From the cell containing the given text, extract its center point as (X, Y) coordinate. 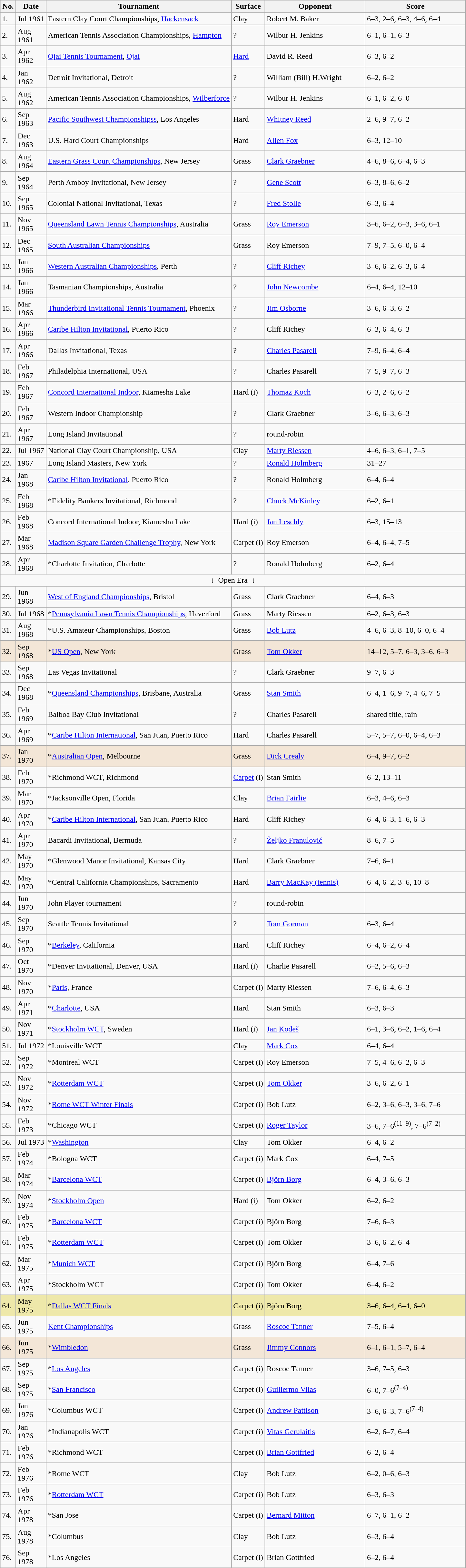
*Fidelity Bankers Invitational, Richmond (139, 501)
6–4, 7–6 (415, 1263)
22. (8, 451)
*US Open, New York (139, 651)
6–7, 6–1, 6–2 (415, 1515)
31–27 (415, 463)
51. (8, 1046)
27. (8, 543)
Sep 1963 (31, 119)
Željko Franulović (315, 840)
Aug 1962 (31, 98)
Jan 1962 (31, 77)
6–3, 12–10 (415, 140)
38. (8, 777)
76. (8, 1558)
4–6, 6–3, 6–1, 7–5 (415, 451)
24. (8, 479)
7–5, 6–4 (415, 1327)
Vitas Gerulaitis (315, 1431)
Fred Stolle (315, 203)
Aug 1968 (31, 630)
35. (8, 714)
7–5, 4–6, 6–2, 6–3 (415, 1062)
50. (8, 1029)
47. (8, 966)
*Louisville WCT (139, 1046)
Sep 1972 (31, 1062)
71. (8, 1452)
11. (8, 224)
34. (8, 693)
58. (8, 1180)
Guillermo Vilas (315, 1389)
6–4, 6–3, 1–6, 6–3 (415, 819)
Andrew Pattison (315, 1411)
Thunderbird Invitational Tennis Tournament, Phoenix (139, 308)
53. (8, 1083)
Roger Taylor (315, 1125)
Chuck McKinley (315, 501)
6–3, 2–6, 6–2 (415, 392)
74. (8, 1515)
Mar 1975 (31, 1263)
Apr 1967 (31, 434)
Apr 1971 (31, 1008)
45. (8, 924)
*Charlotte Invitation, Charlotte (139, 563)
Ojai Tennis Tournament, Ojai (139, 56)
*Columbus (139, 1536)
7–6, 6–1 (415, 861)
*Munich WCT (139, 1263)
7–5, 9–7, 6–3 (415, 371)
Jan 1968 (31, 479)
36. (8, 735)
6–2, 5–6, 6–3 (415, 966)
1. (8, 19)
*Central California Championships, Sacramento (139, 882)
31. (8, 630)
6–1, 6–1, 6–3 (415, 35)
69. (8, 1411)
6–2, 6–7, 6–4 (415, 1431)
Eastern Clay Court Championships, Hackensack (139, 19)
American Tennis Association Championships, Hampton (139, 35)
*Charlotte, USA (139, 1008)
Eastern Grass Court Championships, New Jersey (139, 161)
54. (8, 1104)
7–6, 6–3 (415, 1221)
Aug 1964 (31, 161)
6–1, 6–2, 6–0 (415, 98)
32. (8, 651)
American Tennis Association Championships, Wilberforce (139, 98)
6–2, 0–6, 6–3 (415, 1473)
U.S. Hard Court Championships (139, 140)
*Bologna WCT (139, 1158)
Whitney Reed (315, 119)
3–6, 7–5, 6–3 (415, 1369)
Charlie Pasarell (315, 966)
Perth Amboy Invitational, New Jersey (139, 182)
Philadelphia International, USA (139, 371)
Mar 1968 (31, 543)
*Columbus WCT (139, 1411)
Tasmanian Championships, Australia (139, 287)
*U.S. Amateur Championships, Boston (139, 630)
61. (8, 1243)
*Paris, France (139, 987)
3. (8, 56)
West of England Championships, Bristol (139, 597)
6–3, 8–6, 6–2 (415, 182)
Apr 1978 (31, 1515)
Aug 1978 (31, 1536)
23. (8, 463)
6–2, 6–3, 6–3 (415, 614)
6–2, 6–1 (415, 501)
10. (8, 203)
Tom Gorman (315, 924)
Surface (248, 6)
*Australian Open, Melbourne (139, 756)
Long Island Masters, New York (139, 463)
*Wimbledon (139, 1347)
*Berkeley, California (139, 945)
46. (8, 945)
59. (8, 1200)
3–6, 6–2, 6–1 (415, 1083)
Sep 1964 (31, 182)
William (Bill) H.Wright (315, 77)
1967 (31, 463)
John Newcombe (315, 287)
5. (8, 98)
21. (8, 434)
41. (8, 840)
*Jacksonville Open, Florida (139, 798)
14. (8, 287)
Mar 1974 (31, 1180)
Tournament (139, 6)
Nov 1974 (31, 1200)
National Clay Court Championship, USA (139, 451)
Jan 1970 (31, 756)
14–12, 5–7, 6–3, 3–6, 6–3 (415, 651)
Brian Fairlie (315, 798)
*San Francisco (139, 1389)
6–1, 3–6, 6–2, 1–6, 6–4 (415, 1029)
6–3, 15–13 (415, 521)
Bernard Mitton (315, 1515)
Western Indoor Championship (139, 413)
Jun 1970 (31, 903)
Queensland Lawn Tennis Championships, Australia (139, 224)
7–9, 7–5, 6–0, 6–4 (415, 245)
52. (8, 1062)
*Denver Invitational, Denver, USA (139, 966)
3–6, 6–3, 6–3 (415, 413)
Dallas Invitational, Texas (139, 350)
Detroit Invitational, Detroit (139, 77)
Las Vegas Invitational (139, 672)
Colonial National Invitational, Texas (139, 203)
20. (8, 413)
Feb 1973 (31, 1125)
17. (8, 350)
3–6, 7–6(11–9), 7–6(7–2) (415, 1125)
55. (8, 1125)
Dec 1965 (31, 245)
Allen Fox (315, 140)
48. (8, 987)
*Montreal WCT (139, 1062)
Balboa Bay Club Invitational (139, 714)
6–3, 4–6, 6–3 (415, 798)
*Queensland Championships, Brisbane, Australia (139, 693)
3–6, 6–4, 6–4, 6–0 (415, 1305)
26. (8, 521)
6–4, 6–2, 6–4 (415, 945)
Kent Championships (139, 1327)
Dec 1963 (31, 140)
↓ Open Era ↓ (233, 580)
*Glenwood Manor Invitational, Kansas City (139, 861)
6–3, 6–2 (415, 56)
7–9, 6–4, 6–4 (415, 350)
Date (31, 6)
43. (8, 882)
3–6, 6–3, 7–6(7–4) (415, 1411)
Mar 1966 (31, 308)
68. (8, 1389)
Score (415, 6)
16. (8, 329)
*Richmond WCT, Richmond (139, 777)
57. (8, 1158)
6–4, 6–4, 7–5 (415, 543)
6–3, 2–6, 6–3, 4–6, 6–4 (415, 19)
66. (8, 1347)
Jan Leschly (315, 521)
65. (8, 1327)
72. (8, 1473)
*Richmond WCT (139, 1452)
3–6, 6–2, 6–3, 6–4 (415, 266)
6–4, 7–5 (415, 1158)
8–6, 7–5 (415, 840)
12. (8, 245)
7. (8, 140)
6–4, 6–4, 12–10 (415, 287)
3–6, 6–3, 6–2 (415, 308)
*Stockholm WCT, Sweden (139, 1029)
40. (8, 819)
62. (8, 1263)
Robert M. Baker (315, 19)
6–4, 1–6, 9–7, 4–6, 7–5 (415, 693)
15. (8, 308)
Gene Scott (315, 182)
4–6, 6–3, 8–10, 6–0, 6–4 (415, 630)
Apr 1962 (31, 56)
David R. Reed (315, 56)
42. (8, 861)
56. (8, 1142)
Dick Crealy (315, 756)
Jul 1973 (31, 1142)
49. (8, 1008)
37. (8, 756)
Sep 1978 (31, 1558)
44. (8, 903)
28. (8, 563)
18. (8, 371)
Nov 1971 (31, 1029)
Jim Osborne (315, 308)
*Rome WCT Winter Finals (139, 1104)
6–4, 3–6, 6–3 (415, 1180)
Apr 1975 (31, 1285)
Madison Square Garden Challenge Trophy, New York (139, 543)
Apr 1968 (31, 563)
6–1, 6–1, 5–7, 6–4 (415, 1347)
*Dallas WCT Finals (139, 1305)
4–6, 8–6, 6–4, 6–3 (415, 161)
Mar 1970 (31, 798)
33. (8, 672)
*Stockholm Open (139, 1200)
*Washington (139, 1142)
*Pennsylvania Lawn Tennis Championships, Haverford (139, 614)
Western Australian Championships, Perth (139, 266)
6–3, 6–4, 6–3 (415, 329)
4. (8, 77)
*Stockholm WCT (139, 1285)
30. (8, 614)
3–6, 6–2, 6–3, 3–6, 6–1 (415, 224)
Apr 1969 (31, 735)
Feb 1969 (31, 714)
*Indianapolis WCT (139, 1431)
60. (8, 1221)
29. (8, 597)
3–6, 6–2, 6–4 (415, 1243)
8. (8, 161)
2. (8, 35)
Opponent (315, 6)
Feb 1974 (31, 1158)
Sep 1965 (31, 203)
39. (8, 798)
Feb 1970 (31, 777)
6–4, 9–7, 6–2 (415, 756)
64. (8, 1305)
Thomaz Koch (315, 392)
70. (8, 1431)
Dec 1968 (31, 693)
73. (8, 1494)
Jul 1961 (31, 19)
Bacardi Invitational, Bermuda (139, 840)
No. (8, 6)
2–6, 9–7, 6–2 (415, 119)
shared title, rain (415, 714)
6–2, 13–11 (415, 777)
Pacific Southwest Championshipss, Los Angeles (139, 119)
Barry MacKay (tennis) (315, 882)
19. (8, 392)
25. (8, 501)
67. (8, 1369)
9–7, 6–3 (415, 672)
May 1975 (31, 1305)
Nov 1970 (31, 987)
*San Jose (139, 1515)
Aug 1961 (31, 35)
9. (8, 182)
6–0, 7–6(7–4) (415, 1389)
6–2, 3–6, 6–3, 3–6, 7–6 (415, 1104)
75. (8, 1536)
*Chicago WCT (139, 1125)
Jul 1972 (31, 1046)
Jun 1968 (31, 597)
13. (8, 266)
South Australian Championships (139, 245)
6. (8, 119)
Jul 1968 (31, 614)
5–7, 5–7, 6–0, 6–4, 6–3 (415, 735)
6–4, 6–2, 3–6, 10–8 (415, 882)
63. (8, 1285)
Oct 1970 (31, 966)
6–4, 6–3 (415, 597)
Nov 1965 (31, 224)
Long Island Invitational (139, 434)
Seattle Tennis Invitational (139, 924)
Jan Kodeš (315, 1029)
*Rome WCT (139, 1473)
John Player tournament (139, 903)
Jul 1967 (31, 451)
Jimmy Connors (315, 1347)
7–6, 6–4, 6–3 (415, 987)
